Output the [x, y] coordinate of the center of the cell containing the given text.  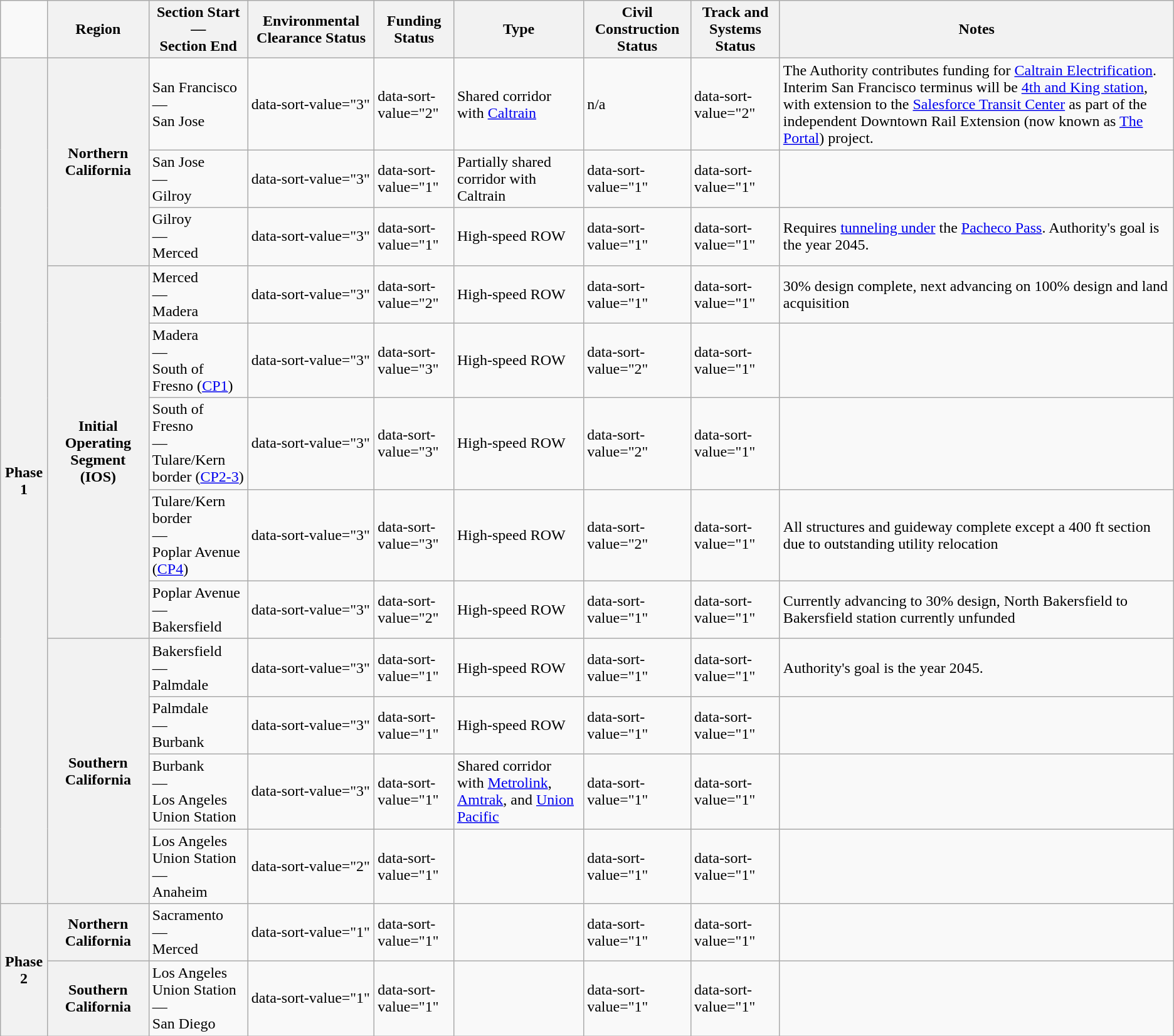
Gilroy—Merced [198, 236]
Phase 1 [24, 481]
Environmental Clearance Status [311, 29]
Funding Status [414, 29]
Partially shared corridor with Caltrain [518, 179]
Tulare/Kern border—Poplar Avenue (CP4) [198, 535]
Initial Operating Segment (IOS) [98, 452]
Currently advancing to 30% design, North Bakersfield to Bakersfield station currently unfunded [976, 610]
Region [98, 29]
Bakersfield—Palmdale [198, 667]
30% design complete, next advancing on 100% design and land acquisition [976, 294]
Palmdale—Burbank [198, 725]
Sacramento—Merced [198, 933]
Los Angeles Union Station—San Diego [198, 998]
San Francisco—San Jose [198, 104]
Civil Construction Status [637, 29]
Notes [976, 29]
San Jose—Gilroy [198, 179]
Authority's goal is the year 2045. [976, 667]
Madera—South of Fresno (CP1) [198, 360]
Shared corridor with Metrolink, Amtrak, and Union Pacific [518, 791]
South of Fresno—Tulare/Kern border (CP2-3) [198, 443]
n/a [637, 104]
Track and Systems Status [736, 29]
Poplar Avenue—Bakersfield [198, 610]
Merced—Madera [198, 294]
Requires tunneling under the Pacheco Pass. Authority's goal is the year 2045. [976, 236]
Section Start—Section End [198, 29]
Burbank—Los Angeles Union Station [198, 791]
Type [518, 29]
Shared corridor with Caltrain [518, 104]
All structures and guideway complete except a 400 ft section due to outstanding utility relocation [976, 535]
Los Angeles Union Station—Anaheim [198, 867]
Phase 2 [24, 970]
